Determine the [x, y] coordinate at the center of the cell enclosing the given text.  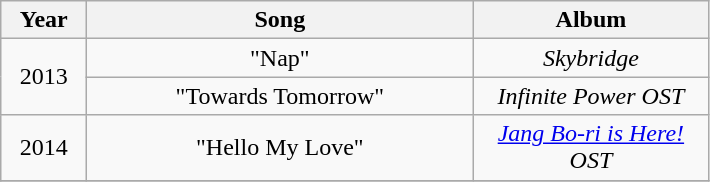
Album [591, 20]
"Hello My Love" [280, 148]
Skybridge [591, 58]
"Towards Tomorrow" [280, 96]
Infinite Power OST [591, 96]
Year [44, 20]
Song [280, 20]
Jang Bo-ri is Here! OST [591, 148]
2013 [44, 77]
"Nap" [280, 58]
2014 [44, 148]
